Pinpoint the cell where the given text exists, returning its (X, Y) midpoint coordinate. 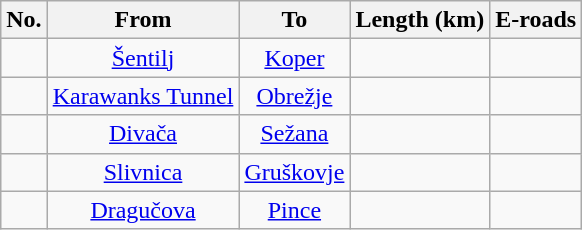
Sežana (294, 134)
Pince (294, 210)
To (294, 20)
No. (24, 20)
E-roads (536, 20)
Length (km) (420, 20)
From (143, 20)
Obrežje (294, 96)
Gruškovje (294, 172)
Divača (143, 134)
Koper (294, 58)
Slivnica (143, 172)
Šentilj (143, 58)
Karawanks Tunnel (143, 96)
Dragučova (143, 210)
